Pinpoint the cell where the given text exists, returning its (X, Y) midpoint coordinate. 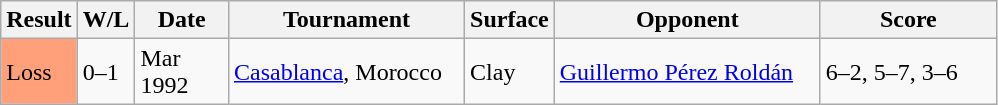
Result (39, 20)
Date (182, 20)
Mar 1992 (182, 72)
0–1 (106, 72)
Score (908, 20)
W/L (106, 20)
Surface (510, 20)
6–2, 5–7, 3–6 (908, 72)
Tournament (346, 20)
Opponent (687, 20)
Loss (39, 72)
Clay (510, 72)
Guillermo Pérez Roldán (687, 72)
Casablanca, Morocco (346, 72)
